Return (x, y) of the center of cell containing provided text 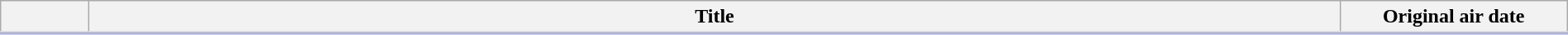
Title (715, 17)
Original air date (1454, 17)
